Search for the cell housing the specified text and yield its (X, Y) center coordinate. 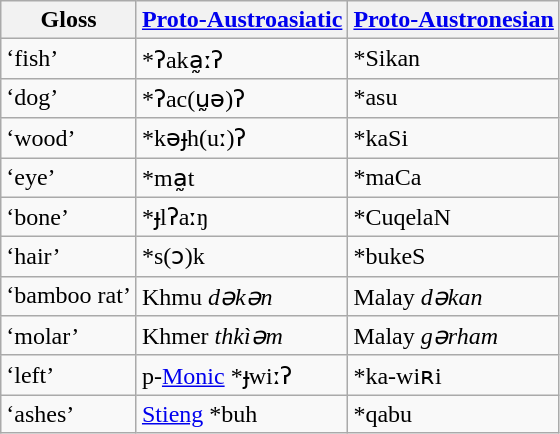
‘left’ (69, 375)
Proto-Austroasiatic (242, 20)
Khmer thkìəm (242, 336)
Khmu dəkən (242, 296)
*ʔac(ṵə)ʔ (242, 98)
*Sikan (454, 59)
*ma̰t (242, 178)
*kaSi (454, 138)
Proto-Austronesian (454, 20)
*asu (454, 98)
*CuqelaN (454, 217)
‘bamboo rat’ (69, 296)
‘ashes’ (69, 414)
Gloss (69, 20)
*ka-wiʀi (454, 375)
*ɟlʔaːŋ (242, 217)
*s(ɔ)k (242, 257)
Malay gərham (454, 336)
*maCa (454, 178)
‘dog’ (69, 98)
*kəɟh(uː)ʔ (242, 138)
‘hair’ (69, 257)
‘wood’ (69, 138)
‘eye’ (69, 178)
*qabu (454, 414)
p-Monic *ɟwiːʔ (242, 375)
‘fish’ (69, 59)
‘molar’ (69, 336)
Stieng *buh (242, 414)
‘bone’ (69, 217)
*bukeS (454, 257)
Malay dəkan (454, 296)
*ʔaka̰ːʔ (242, 59)
